Extract the (x, y) coordinate from the center of the cell holding the provided text.  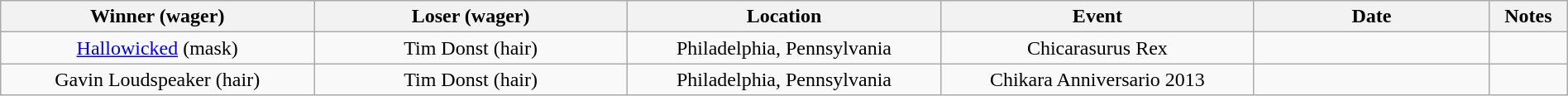
Event (1097, 17)
Location (784, 17)
Gavin Loudspeaker (hair) (157, 79)
Winner (wager) (157, 17)
Notes (1528, 17)
Loser (wager) (471, 17)
Chikara Anniversario 2013 (1097, 79)
Chicarasurus Rex (1097, 48)
Hallowicked (mask) (157, 48)
Date (1371, 17)
